Capture the cell that displays the provided text and extract its (x, y) central coordinate. 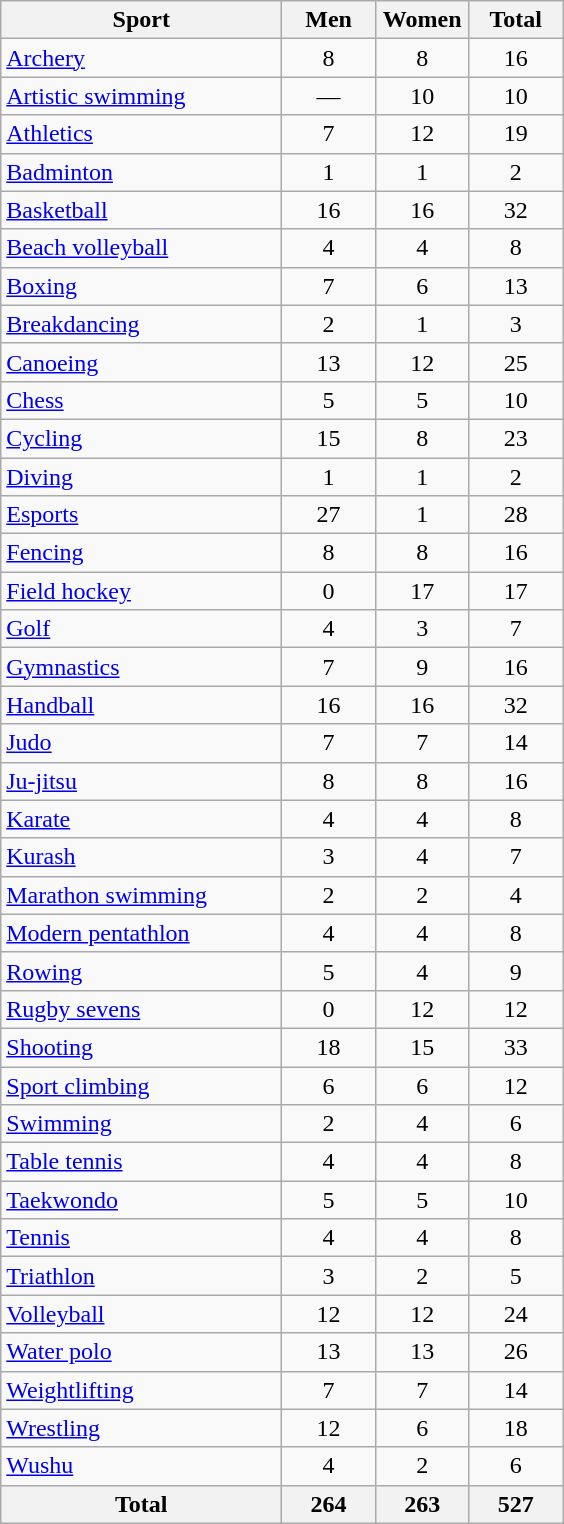
Breakdancing (142, 324)
Wrestling (142, 1428)
Tennis (142, 1238)
Wushu (142, 1466)
Beach volleyball (142, 248)
Karate (142, 819)
Rugby sevens (142, 1009)
Sport climbing (142, 1085)
Athletics (142, 134)
Archery (142, 58)
Volleyball (142, 1314)
Women (422, 20)
Rowing (142, 971)
Triathlon (142, 1276)
Chess (142, 400)
527 (516, 1504)
33 (516, 1047)
24 (516, 1314)
26 (516, 1352)
Taekwondo (142, 1200)
Sport (142, 20)
Field hockey (142, 591)
— (329, 96)
Diving (142, 477)
Handball (142, 705)
Golf (142, 629)
Ju-jitsu (142, 781)
Shooting (142, 1047)
Canoeing (142, 362)
Basketball (142, 210)
Kurash (142, 857)
Judo (142, 743)
Weightlifting (142, 1390)
Swimming (142, 1124)
Badminton (142, 172)
23 (516, 438)
263 (422, 1504)
Marathon swimming (142, 895)
Modern pentathlon (142, 933)
Artistic swimming (142, 96)
Men (329, 20)
Fencing (142, 553)
Gymnastics (142, 667)
25 (516, 362)
27 (329, 515)
19 (516, 134)
Table tennis (142, 1162)
Esports (142, 515)
28 (516, 515)
Boxing (142, 286)
264 (329, 1504)
Water polo (142, 1352)
Cycling (142, 438)
